For the text-containing cell, return its midpoint in [x, y] coordinate format. 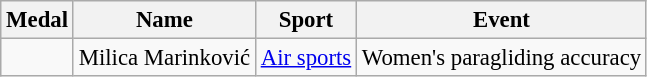
Air sports [306, 58]
Name [164, 20]
Milica Marinković [164, 58]
Women's paragliding accuracy [502, 58]
Event [502, 20]
Sport [306, 20]
Medal [38, 20]
